Locate the cell with the specified text and output its [X, Y] center coordinate. 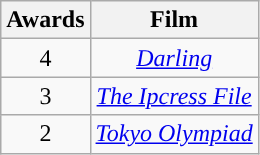
Tokyo Olympiad [174, 134]
3 [46, 96]
Film [174, 20]
The Ipcress File [174, 96]
Darling [174, 58]
4 [46, 58]
Awards [46, 20]
2 [46, 134]
